Return (X, Y) of the center of cell containing provided text 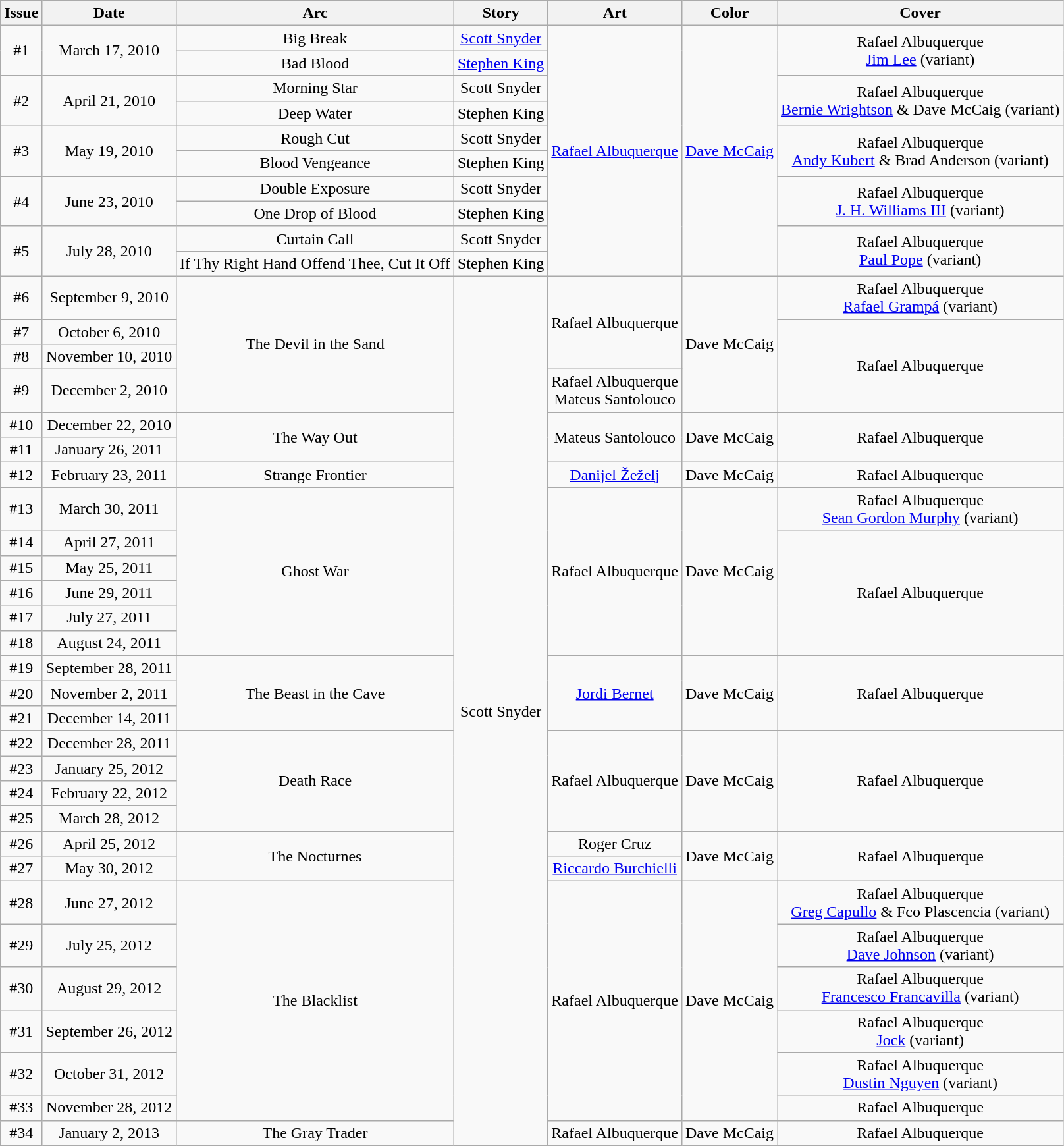
Rafael Albuquerque Mateus Santolouco (615, 391)
#33 (21, 1108)
Story (500, 13)
Cover (920, 13)
July 27, 2011 (109, 618)
#1 (21, 51)
September 26, 2012 (109, 1031)
September 28, 2011 (109, 668)
Riccardo Burchielli (615, 869)
Death Race (315, 780)
The Beast in the Cave (315, 693)
April 21, 2010 (109, 101)
#19 (21, 668)
November 2, 2011 (109, 693)
One Drop of Blood (315, 213)
December 2, 2010 (109, 391)
Rafael Albuquerque Francesco Francavilla (variant) (920, 988)
Morning Star (315, 88)
#34 (21, 1133)
Roger Cruz (615, 844)
Big Break (315, 38)
#21 (21, 718)
The Nocturnes (315, 856)
Rafael Albuquerque J. H. Williams III (variant) (920, 201)
December 28, 2011 (109, 743)
#25 (21, 819)
#8 (21, 357)
Danijel Žeželj (615, 475)
#7 (21, 331)
Blood Vengeance (315, 163)
#2 (21, 101)
The Devil in the Sand (315, 344)
The Blacklist (315, 1001)
January 25, 2012 (109, 769)
Double Exposure (315, 188)
Rafael Albuquerque Greg Capullo & Fco Plascencia (variant) (920, 902)
Rafael Albuquerque Bernie Wrightson & Dave McCaig (variant) (920, 101)
#27 (21, 869)
Rafael Albuquerque Dustin Nguyen (variant) (920, 1074)
May 19, 2010 (109, 151)
July 28, 2010 (109, 251)
#5 (21, 251)
Ghost War (315, 572)
Rough Cut (315, 138)
#6 (21, 298)
#28 (21, 902)
#23 (21, 769)
Art (615, 13)
July 25, 2012 (109, 946)
March 30, 2011 (109, 508)
October 6, 2010 (109, 331)
#29 (21, 946)
#4 (21, 201)
Mateus Santolouco (615, 437)
November 28, 2012 (109, 1108)
#12 (21, 475)
If Thy Right Hand Offend Thee, Cut It Off (315, 263)
#13 (21, 508)
#20 (21, 693)
August 24, 2011 (109, 643)
#9 (21, 391)
March 28, 2012 (109, 819)
Rafael Albuquerque Sean Gordon Murphy (variant) (920, 508)
Rafael Albuquerque Jock (variant) (920, 1031)
Jordi Bernet (615, 693)
#32 (21, 1074)
December 22, 2010 (109, 425)
Arc (315, 13)
#26 (21, 844)
January 2, 2013 (109, 1133)
May 30, 2012 (109, 869)
Bad Blood (315, 63)
June 29, 2011 (109, 593)
#10 (21, 425)
Rafael Albuquerque Rafael Grampá (variant) (920, 298)
November 10, 2010 (109, 357)
Rafael Albuquerque Paul Pope (variant) (920, 251)
February 22, 2012 (109, 794)
#15 (21, 568)
March 17, 2010 (109, 51)
#24 (21, 794)
Color (730, 13)
December 14, 2011 (109, 718)
February 23, 2011 (109, 475)
Rafael Albuquerque Dave Johnson (variant) (920, 946)
June 27, 2012 (109, 902)
#22 (21, 743)
April 27, 2011 (109, 543)
Rafael Albuquerque Jim Lee (variant) (920, 51)
May 25, 2011 (109, 568)
June 23, 2010 (109, 201)
#11 (21, 450)
The Gray Trader (315, 1133)
January 26, 2011 (109, 450)
Issue (21, 13)
#16 (21, 593)
#3 (21, 151)
#30 (21, 988)
#31 (21, 1031)
September 9, 2010 (109, 298)
#14 (21, 543)
Rafael Albuquerque Andy Kubert & Brad Anderson (variant) (920, 151)
April 25, 2012 (109, 844)
Strange Frontier (315, 475)
#18 (21, 643)
Date (109, 13)
Deep Water (315, 113)
Curtain Call (315, 238)
October 31, 2012 (109, 1074)
#17 (21, 618)
August 29, 2012 (109, 988)
The Way Out (315, 437)
